Pinpoint the cell where the given text exists, returning its [x, y] midpoint coordinate. 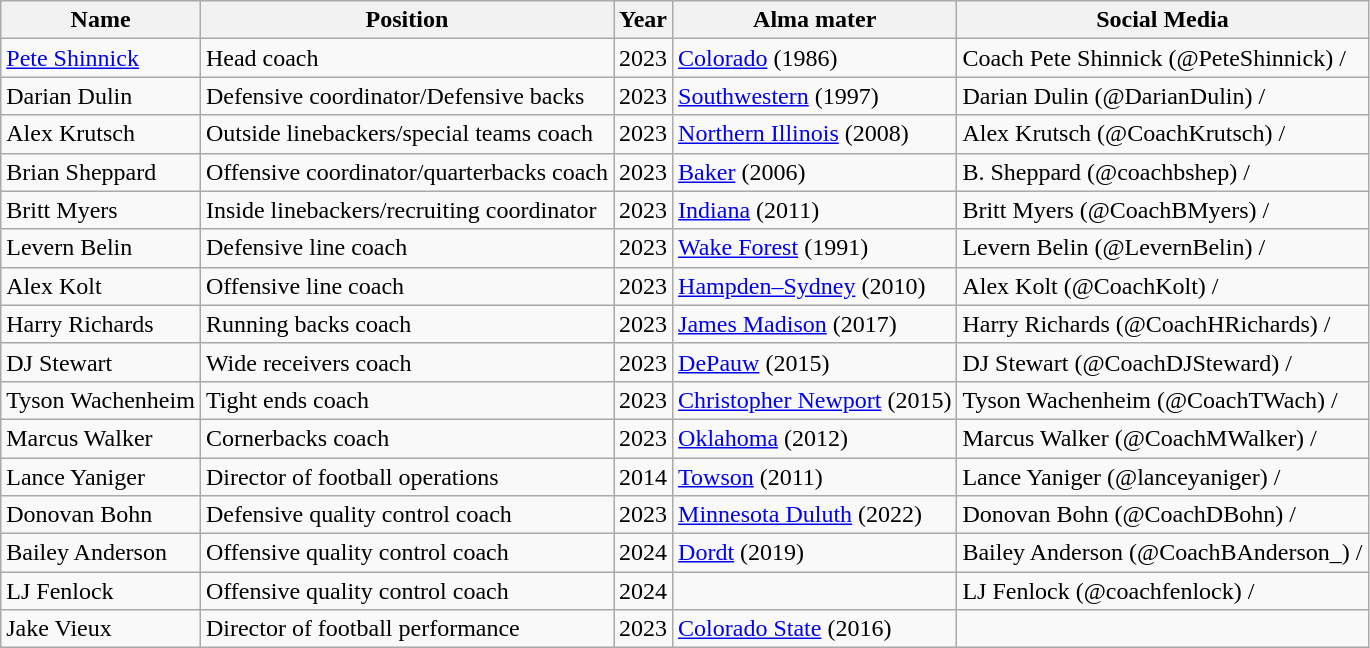
Minnesota Duluth (2022) [815, 515]
Wake Forest (1991) [815, 248]
DJ Stewart [101, 362]
Outside linebackers/special teams coach [406, 134]
Director of football operations [406, 477]
Offensive coordinator/quarterbacks coach [406, 172]
Defensive quality control coach [406, 515]
Cornerbacks coach [406, 438]
Donovan Bohn [101, 515]
Tyson Wachenheim [101, 400]
Alex Krutsch [101, 134]
Wide receivers coach [406, 362]
Defensive coordinator/Defensive backs [406, 96]
Northern Illinois (2008) [815, 134]
Inside linebackers/recruiting coordinator [406, 210]
Oklahoma (2012) [815, 438]
Defensive line coach [406, 248]
Southwestern (1997) [815, 96]
Position [406, 20]
Indiana (2011) [815, 210]
Alex Krutsch (@CoachKrutsch) / [1162, 134]
Alma mater [815, 20]
Head coach [406, 58]
Running backs coach [406, 324]
Bailey Anderson [101, 553]
Director of football performance [406, 629]
Coach Pete Shinnick (@PeteShinnick) / [1162, 58]
Darian Dulin (@DarianDulin) / [1162, 96]
Lance Yaniger (@lanceyaniger) / [1162, 477]
Name [101, 20]
Marcus Walker (@CoachMWalker) / [1162, 438]
LJ Fenlock (@coachfenlock) / [1162, 591]
Alex Kolt (@CoachKolt) / [1162, 286]
Lance Yaniger [101, 477]
Dordt (2019) [815, 553]
Levern Belin [101, 248]
Alex Kolt [101, 286]
Jake Vieux [101, 629]
Britt Myers (@CoachBMyers) / [1162, 210]
Darian Dulin [101, 96]
Harry Richards [101, 324]
DJ Stewart (@CoachDJSteward) / [1162, 362]
Baker (2006) [815, 172]
Colorado (1986) [815, 58]
Britt Myers [101, 210]
Marcus Walker [101, 438]
Towson (2011) [815, 477]
Bailey Anderson (@CoachBAnderson_) / [1162, 553]
Tyson Wachenheim (@CoachTWach) / [1162, 400]
Pete Shinnick [101, 58]
Year [644, 20]
Brian Sheppard [101, 172]
2014 [644, 477]
Offensive line coach [406, 286]
Tight ends coach [406, 400]
LJ Fenlock [101, 591]
Colorado State (2016) [815, 629]
B. Sheppard (@coachbshep) / [1162, 172]
DePauw (2015) [815, 362]
Social Media [1162, 20]
James Madison (2017) [815, 324]
Harry Richards (@CoachHRichards) / [1162, 324]
Christopher Newport (2015) [815, 400]
Hampden–Sydney (2010) [815, 286]
Levern Belin (@LevernBelin) / [1162, 248]
Donovan Bohn (@CoachDBohn) / [1162, 515]
